Search for the cell housing the specified text and yield its [X, Y] center coordinate. 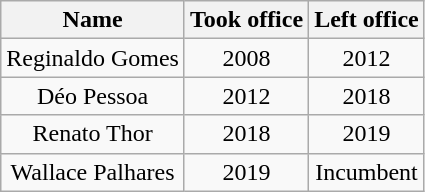
Left office [367, 20]
Reginaldo Gomes [93, 58]
2008 [246, 58]
Took office [246, 20]
Name [93, 20]
Renato Thor [93, 134]
Incumbent [367, 172]
Déo Pessoa [93, 96]
Wallace Palhares [93, 172]
